Find where the given text appears and provide that cell's center as (x, y) coordinate. 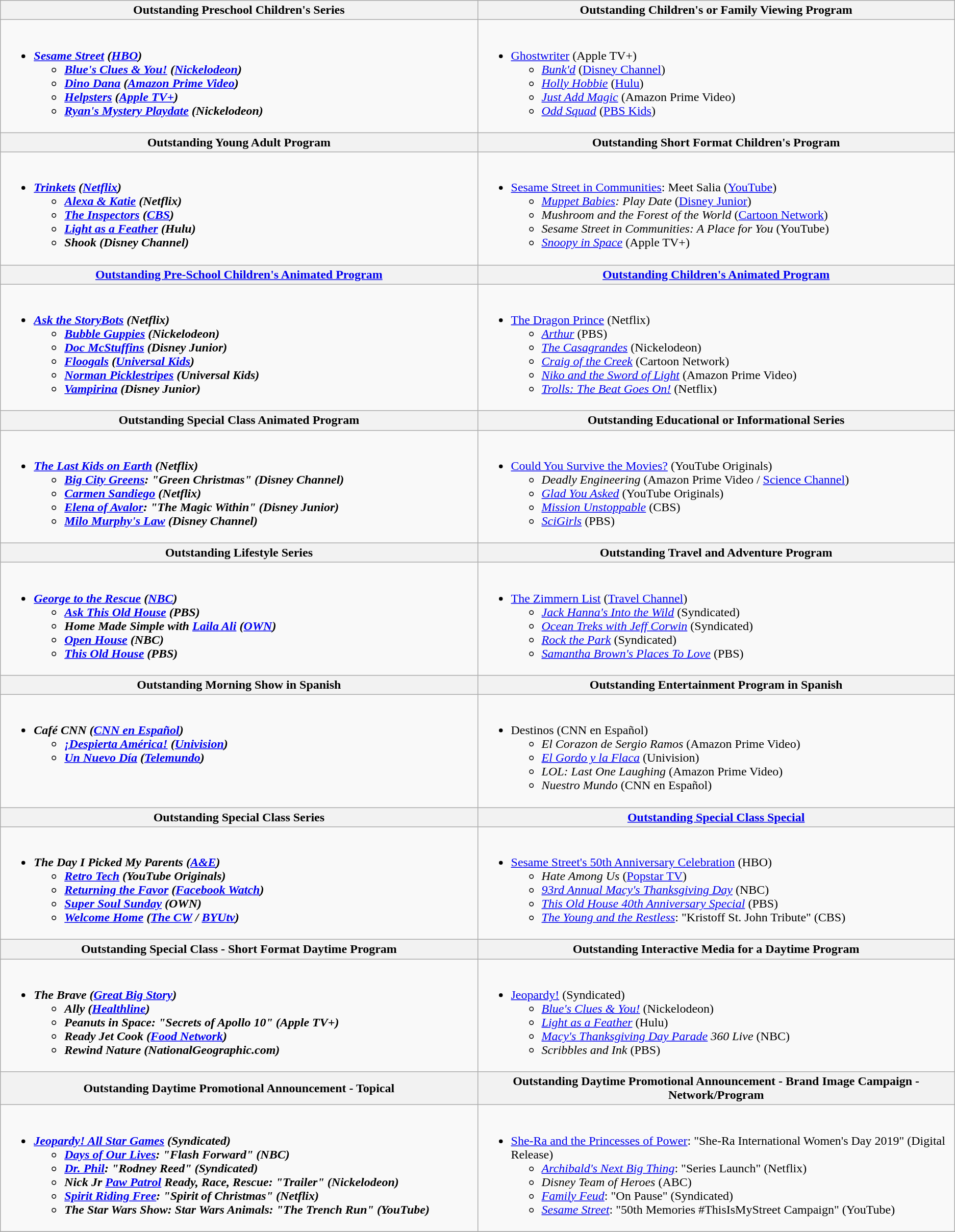
Outstanding Short Format Children's Program (716, 142)
George to the Rescue (NBC)Ask This Old House (PBS)Home Made Simple with Laila Ali (OWN)Open House (NBC)This Old House (PBS) (239, 618)
Trinkets (Netflix)Alexa & Katie (Netflix)The Inspectors (CBS)Light as a Feather (Hulu)Shook (Disney Channel) (239, 208)
Outstanding Lifestyle Series (239, 552)
Sesame Street (HBO)Blue's Clues & You! (Nickelodeon)Dino Dana (Amazon Prime Video)Helpsters (Apple TV+)Ryan's Mystery Playdate (Nickelodeon) (239, 77)
Outstanding Educational or Informational Series (716, 420)
Outstanding Pre-School Children's Animated Program (239, 274)
Outstanding Young Adult Program (239, 142)
Outstanding Interactive Media for a Daytime Program (716, 949)
Outstanding Children's or Family Viewing Program (716, 10)
Outstanding Special Class Animated Program (239, 420)
Outstanding Morning Show in Spanish (239, 685)
Outstanding Special Class Series (239, 817)
Outstanding Daytime Promotional Announcement - Topical (239, 1089)
Outstanding Entertainment Program in Spanish (716, 685)
Outstanding Children's Animated Program (716, 274)
Jeopardy! (Syndicated)Blue's Clues & You! (Nickelodeon)Light as a Feather (Hulu)Macy's Thanksgiving Day Parade 360 Live (NBC)Scribbles and Ink (PBS) (716, 1015)
Ghostwriter (Apple TV+)Bunk'd (Disney Channel)Holly Hobbie (Hulu)Just Add Magic (Amazon Prime Video)Odd Squad (PBS Kids) (716, 77)
Outstanding Preschool Children's Series (239, 10)
Outstanding Travel and Adventure Program (716, 552)
Outstanding Special Class Special (716, 817)
Café CNN (CNN en Español)¡Despierta América! (Univision)Un Nuevo Día (Telemundo) (239, 751)
Outstanding Daytime Promotional Announcement - Brand Image Campaign - Network/Program (716, 1089)
Outstanding Special Class - Short Format Daytime Program (239, 949)
